Capture the cell that displays the provided text and extract its (X, Y) central coordinate. 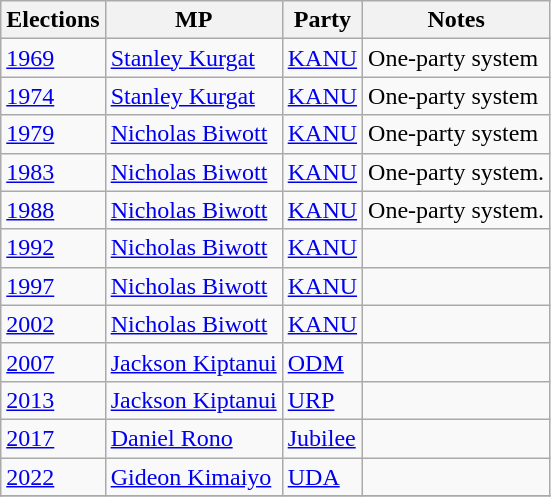
Party (322, 20)
1979 (53, 134)
1992 (53, 248)
2022 (53, 477)
2007 (53, 362)
Notes (456, 20)
2017 (53, 438)
2013 (53, 400)
ODM (322, 362)
UDA (322, 477)
URP (322, 400)
Daniel Rono (194, 438)
MP (194, 20)
1988 (53, 210)
2002 (53, 324)
Gideon Kimaiyo (194, 477)
1974 (53, 96)
1983 (53, 172)
1997 (53, 286)
Elections (53, 20)
1969 (53, 58)
Jubilee (322, 438)
